Scan for the cell matching the given text and deliver its [x, y] coordinate at center. 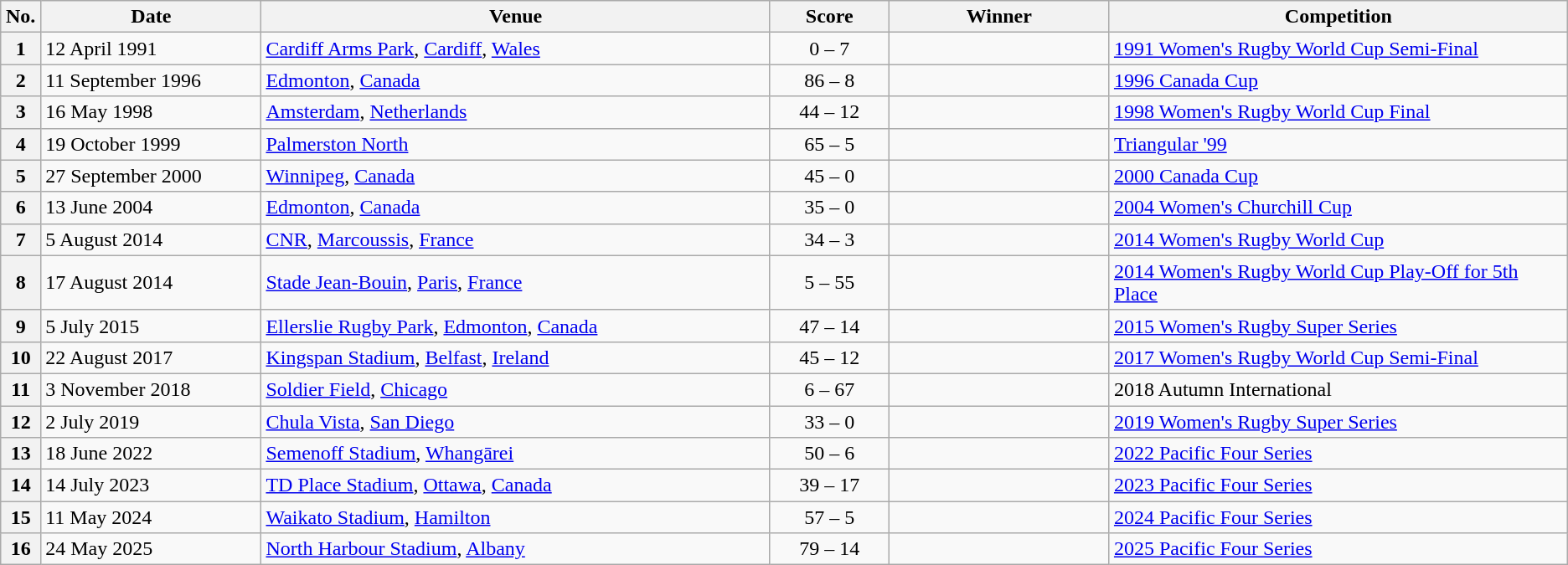
27 September 2000 [151, 176]
12 April 1991 [151, 49]
13 June 2004 [151, 208]
7 [21, 239]
Winner [998, 17]
Triangular '99 [1338, 144]
8 [21, 283]
Venue [516, 17]
79 – 14 [829, 549]
Winnipeg, Canada [516, 176]
No. [21, 17]
North Harbour Stadium, Albany [516, 549]
16 May 1998 [151, 112]
19 October 1999 [151, 144]
TD Place Stadium, Ottawa, Canada [516, 485]
2017 Women's Rugby World Cup Semi-Final [1338, 357]
11 May 2024 [151, 517]
34 – 3 [829, 239]
50 – 6 [829, 454]
10 [21, 357]
2024 Pacific Four Series [1338, 517]
18 June 2022 [151, 454]
14 July 2023 [151, 485]
2022 Pacific Four Series [1338, 454]
Waikato Stadium, Hamilton [516, 517]
1 [21, 49]
1996 Canada Cup [1338, 80]
5 [21, 176]
3 November 2018 [151, 389]
2 [21, 80]
2019 Women's Rugby Super Series [1338, 421]
Palmerston North [516, 144]
12 [21, 421]
2023 Pacific Four Series [1338, 485]
2004 Women's Churchill Cup [1338, 208]
5 – 55 [829, 283]
Soldier Field, Chicago [516, 389]
Score [829, 17]
2015 Women's Rugby Super Series [1338, 326]
45 – 0 [829, 176]
17 August 2014 [151, 283]
22 August 2017 [151, 357]
65 – 5 [829, 144]
44 – 12 [829, 112]
14 [21, 485]
13 [21, 454]
Competition [1338, 17]
2000 Canada Cup [1338, 176]
Stade Jean-Bouin, Paris, France [516, 283]
15 [21, 517]
9 [21, 326]
86 – 8 [829, 80]
CNR, Marcoussis, France [516, 239]
Semenoff Stadium, Whangārei [516, 454]
5 July 2015 [151, 326]
47 – 14 [829, 326]
57 – 5 [829, 517]
4 [21, 144]
Date [151, 17]
1991 Women's Rugby World Cup Semi-Final [1338, 49]
1998 Women's Rugby World Cup Final [1338, 112]
35 – 0 [829, 208]
16 [21, 549]
33 – 0 [829, 421]
5 August 2014 [151, 239]
2018 Autumn International [1338, 389]
3 [21, 112]
2014 Women's Rugby World Cup Play-Off for 5th Place [1338, 283]
Cardiff Arms Park, Cardiff, Wales [516, 49]
45 – 12 [829, 357]
Chula Vista, San Diego [516, 421]
6 [21, 208]
6 – 67 [829, 389]
24 May 2025 [151, 549]
Amsterdam, Netherlands [516, 112]
11 [21, 389]
2 July 2019 [151, 421]
Kingspan Stadium, Belfast, Ireland [516, 357]
2014 Women's Rugby World Cup [1338, 239]
Ellerslie Rugby Park, Edmonton, Canada [516, 326]
0 – 7 [829, 49]
11 September 1996 [151, 80]
2025 Pacific Four Series [1338, 549]
39 – 17 [829, 485]
